Locate the cell with the specified text and output its (X, Y) center coordinate. 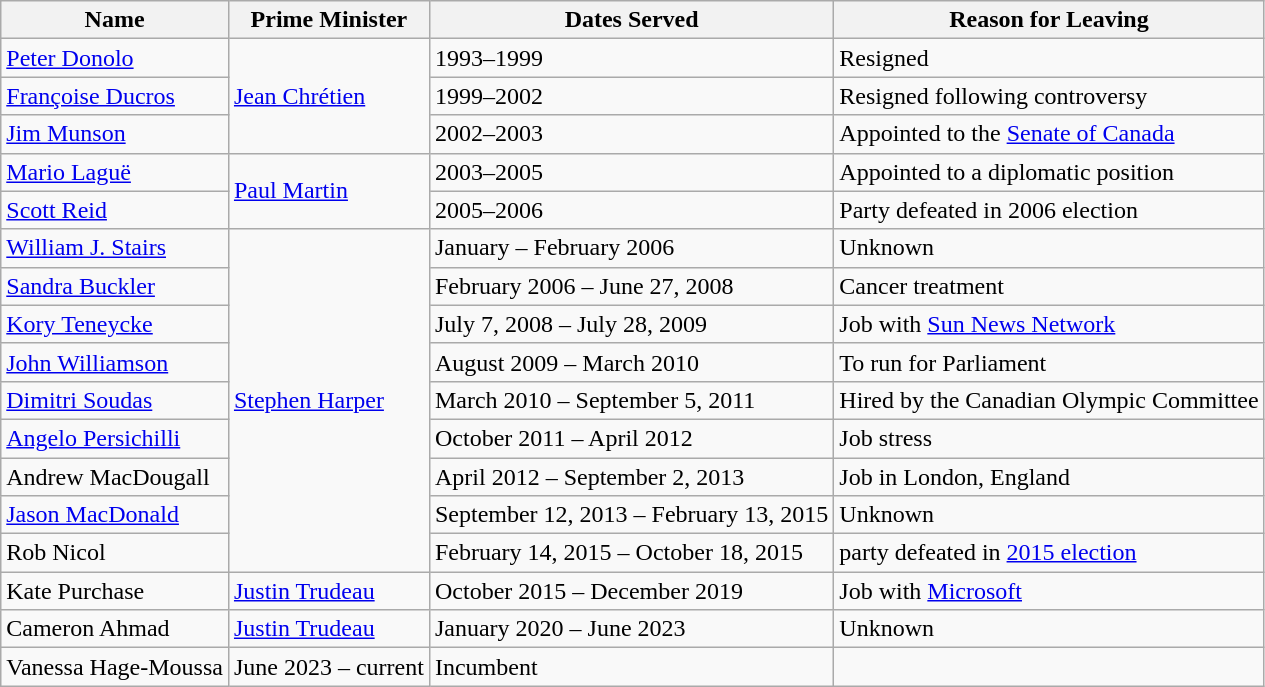
Job in London, England (1049, 477)
Job with Microsoft (1049, 591)
April 2012 – September 2, 2013 (631, 477)
February 2006 – June 27, 2008 (631, 286)
Prime Minister (328, 20)
Cancer treatment (1049, 286)
July 7, 2008 – July 28, 2009 (631, 324)
Scott Reid (115, 210)
1999–2002 (631, 96)
2005–2006 (631, 210)
Andrew MacDougall (115, 477)
To run for Parliament (1049, 362)
William J. Stairs (115, 248)
Jean Chrétien (328, 96)
Dimitri Soudas (115, 400)
John Williamson (115, 362)
1993–1999 (631, 58)
Dates Served (631, 20)
Sandra Buckler (115, 286)
Cameron Ahmad (115, 629)
Party defeated in 2006 election (1049, 210)
June 2023 – current (328, 667)
Vanessa Hage-Moussa (115, 667)
Rob Nicol (115, 553)
2002–2003 (631, 134)
Incumbent (631, 667)
Job stress (1049, 438)
party defeated in 2015 election (1049, 553)
Appointed to the Senate of Canada (1049, 134)
Kory Teneycke (115, 324)
October 2011 – April 2012 (631, 438)
Kate Purchase (115, 591)
Paul Martin (328, 191)
Mario Laguë (115, 172)
Resigned following controversy (1049, 96)
Jason MacDonald (115, 515)
Peter Donolo (115, 58)
Angelo Persichilli (115, 438)
March 2010 – September 5, 2011 (631, 400)
2003–2005 (631, 172)
January – February 2006 (631, 248)
Job with Sun News Network (1049, 324)
Françoise Ducros (115, 96)
Name (115, 20)
Resigned (1049, 58)
January 2020 – June 2023 (631, 629)
Hired by the Canadian Olympic Committee (1049, 400)
September 12, 2013 – February 13, 2015 (631, 515)
Appointed to a diplomatic position (1049, 172)
Reason for Leaving (1049, 20)
February 14, 2015 – October 18, 2015 (631, 553)
Jim Munson (115, 134)
August 2009 – March 2010 (631, 362)
Stephen Harper (328, 400)
October 2015 – December 2019 (631, 591)
